Pinpoint the cell where the given text exists, returning its (X, Y) midpoint coordinate. 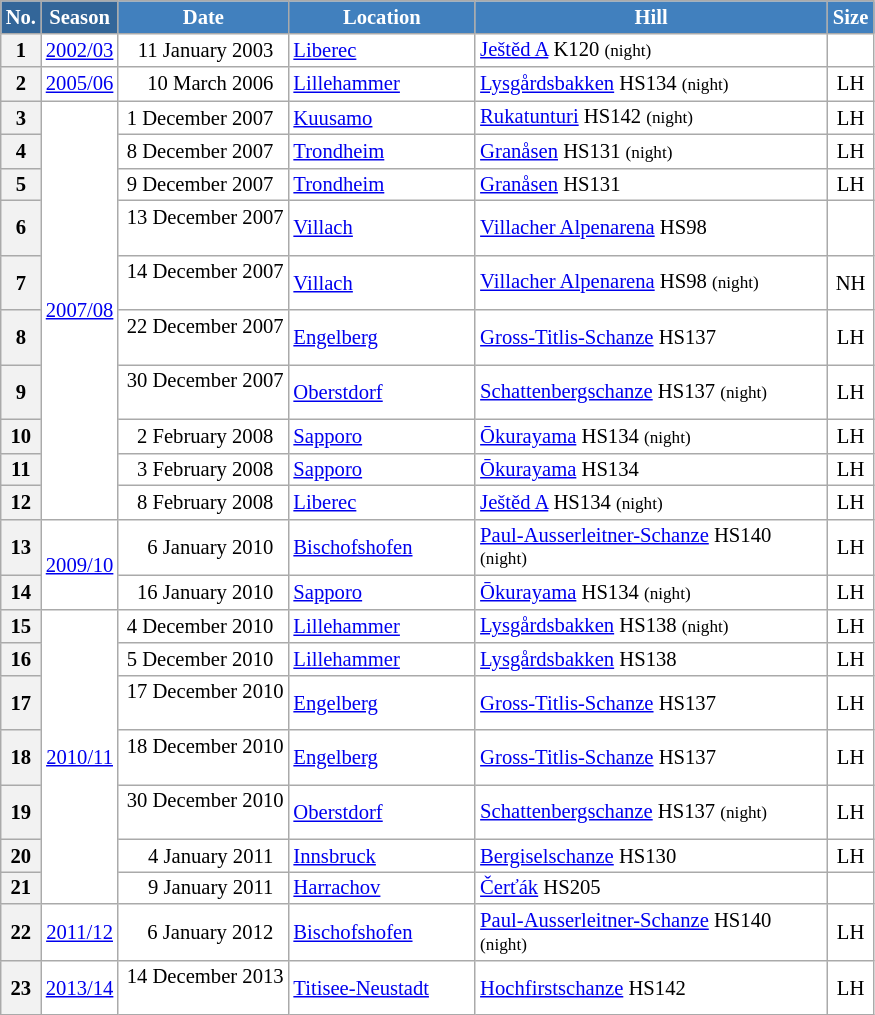
10 March 2006 (203, 83)
Season (80, 16)
5 December 2010 (203, 658)
2002/03 (80, 50)
Lysgårdsbakken HS134 (night) (651, 83)
4 January 2011 (203, 855)
Hill (651, 16)
3 February 2008 (203, 469)
2005/06 (80, 83)
7 (21, 282)
4 (21, 151)
22 (21, 932)
18 December 2010 (203, 758)
14 December 2007 (203, 282)
30 December 2010 (203, 812)
2 (21, 83)
30 December 2007 (203, 392)
NH (850, 282)
Date (203, 16)
3 (21, 117)
8 February 2008 (203, 502)
9 December 2007 (203, 184)
19 (21, 812)
6 (21, 228)
Lysgårdsbakken HS138 (night) (651, 626)
Harrachov (382, 887)
Size (850, 16)
16 (21, 658)
Titisee-Neustadt (382, 988)
9 (21, 392)
6 January 2010 (203, 547)
2 February 2008 (203, 436)
Villacher Alpenarena HS98 (651, 228)
Granåsen HS131 (651, 184)
Ōkurayama HS134 (651, 469)
8 December 2007 (203, 151)
4 December 2010 (203, 626)
Kuusamo (382, 117)
18 (21, 758)
1 (21, 50)
13 (21, 547)
Bergiselschanze HS130 (651, 855)
21 (21, 887)
11 (21, 469)
5 (21, 184)
17 December 2010 (203, 702)
2007/08 (80, 309)
Location (382, 16)
Lysgårdsbakken HS138 (651, 658)
14 (21, 592)
8 (21, 338)
No. (21, 16)
12 (21, 502)
16 January 2010 (203, 592)
Villacher Alpenarena HS98 (night) (651, 282)
23 (21, 988)
20 (21, 855)
2013/14 (80, 988)
15 (21, 626)
2011/12 (80, 932)
11 January 2003 (203, 50)
Rukatunturi HS142 (night) (651, 117)
1 December 2007 (203, 117)
2009/10 (80, 564)
9 January 2011 (203, 887)
22 December 2007 (203, 338)
13 December 2007 (203, 228)
Ještěd A HS134 (night) (651, 502)
17 (21, 702)
Ještěd A K120 (night) (651, 50)
Granåsen HS131 (night) (651, 151)
2010/11 (80, 756)
Hochfirstschanze HS142 (651, 988)
Čerťák HS205 (651, 887)
6 January 2012 (203, 932)
10 (21, 436)
Innsbruck (382, 855)
14 December 2013 (203, 988)
